For the text-containing cell, return its midpoint in (X, Y) coordinate format. 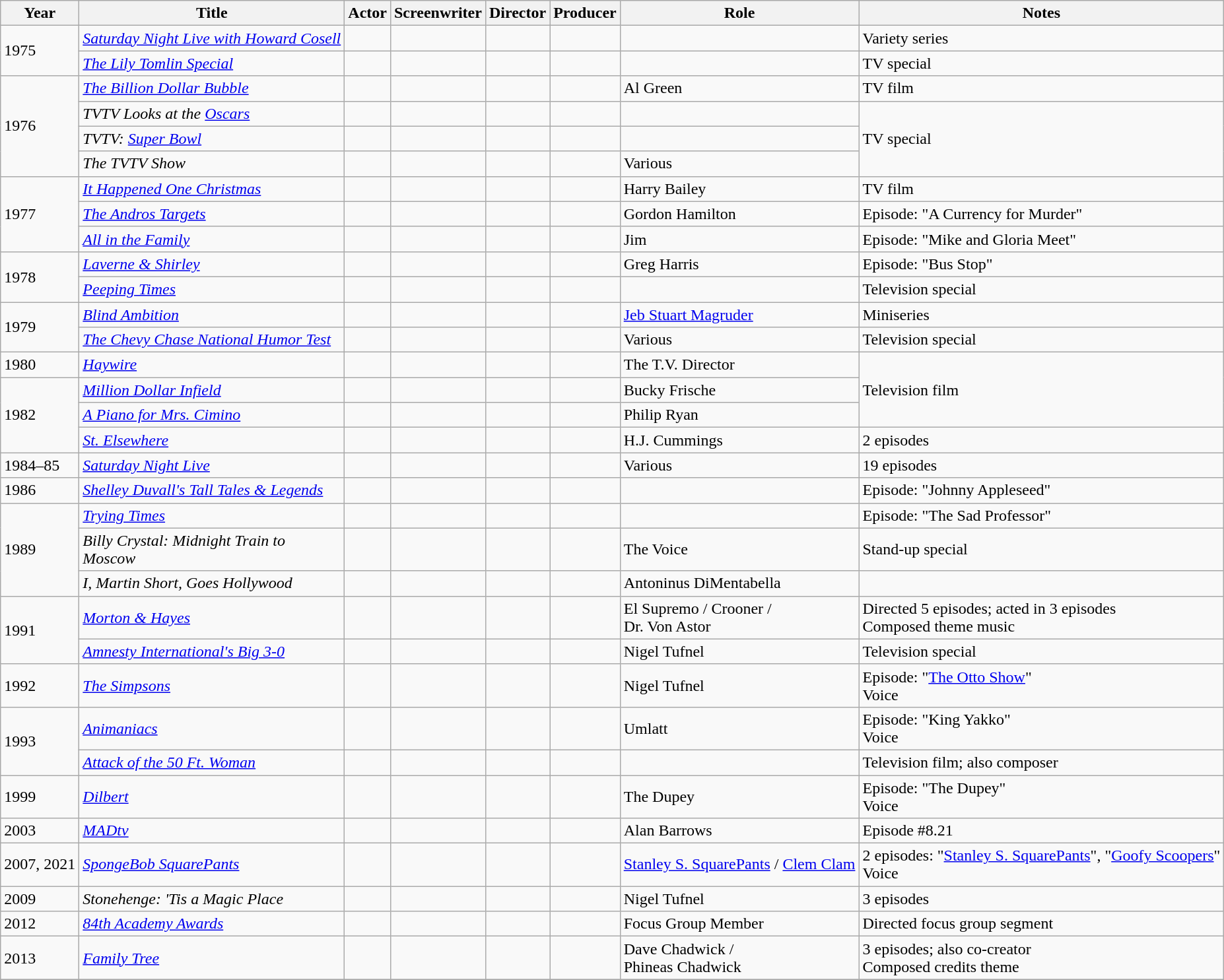
The Andros Targets (212, 214)
Morton & Hayes (212, 618)
1993 (40, 740)
TVTV: Super Bowl (212, 139)
Episode #8.21 (1042, 831)
Television film (1042, 390)
Episode: "King Yakko"Voice (1042, 729)
Dave Chadwick /Phineas Chadwick (739, 958)
Jeb Stuart Magruder (739, 315)
2013 (40, 958)
2012 (40, 924)
Television film; also composer (1042, 762)
1980 (40, 365)
Animaniacs (212, 729)
St. Elsewhere (212, 440)
The T.V. Director (739, 365)
3 episodes (1042, 899)
Umlatt (739, 729)
Alan Barrows (739, 831)
Saturday Night Live with Howard Cosell (212, 38)
Producer (585, 13)
Role (739, 13)
Screenwriter (438, 13)
84th Academy Awards (212, 924)
2003 (40, 831)
A Piano for Mrs. Cimino (212, 415)
19 episodes (1042, 465)
Title (212, 13)
Million Dollar Infield (212, 390)
Haywire (212, 365)
Variety series (1042, 38)
Family Tree (212, 958)
1975 (40, 51)
Shelley Duvall's Tall Tales & Legends (212, 490)
Amnesty International's Big 3-0 (212, 651)
Episode: "Mike and Gloria Meet" (1042, 239)
MADtv (212, 831)
Philip Ryan (739, 415)
Bucky Frische (739, 390)
Greg Harris (739, 264)
Year (40, 13)
Episode: "Johnny Appleseed" (1042, 490)
I, Martin Short, Goes Hollywood (212, 583)
Al Green (739, 88)
1978 (40, 277)
Peeping Times (212, 289)
1977 (40, 214)
1984–85 (40, 465)
SpongeBob SquarePants (212, 865)
The Dupey (739, 796)
Stonehenge: 'Tis a Magic Place (212, 899)
Actor (368, 13)
Miniseries (1042, 315)
Episode: "Bus Stop" (1042, 264)
El Supremo / Crooner /Dr. Von Astor (739, 618)
1986 (40, 490)
Gordon Hamilton (739, 214)
The Simpsons (212, 685)
Directed focus group segment (1042, 924)
1992 (40, 685)
2 episodes (1042, 440)
Stanley S. SquarePants / Clem Clam (739, 865)
Laverne & Shirley (212, 264)
Attack of the 50 Ft. Woman (212, 762)
3 episodes; also co-creatorComposed credits theme (1042, 958)
The Billion Dollar Bubble (212, 88)
Saturday Night Live (212, 465)
Billy Crystal: Midnight Train toMoscow (212, 549)
The Voice (739, 549)
Episode: "The Sad Professor" (1042, 515)
1976 (40, 126)
Dilbert (212, 796)
2009 (40, 899)
Blind Ambition (212, 315)
TVTV Looks at the Oscars (212, 114)
Focus Group Member (739, 924)
Episode: "A Currency for Murder" (1042, 214)
Jim (739, 239)
2 episodes: "Stanley S. SquarePants", "Goofy Scoopers"Voice (1042, 865)
The Lily Tomlin Special (212, 63)
Stand-up special (1042, 549)
1991 (40, 630)
Harry Bailey (739, 189)
Trying Times (212, 515)
The Chevy Chase National Humor Test (212, 340)
H.J. Cummings (739, 440)
Notes (1042, 13)
1989 (40, 549)
Antoninus DiMentabella (739, 583)
All in the Family (212, 239)
Episode: "The Dupey"Voice (1042, 796)
1979 (40, 327)
2007, 2021 (40, 865)
1982 (40, 415)
Director (518, 13)
Directed 5 episodes; acted in 3 episodesComposed theme music (1042, 618)
1999 (40, 796)
It Happened One Christmas (212, 189)
The TVTV Show (212, 164)
Episode: "The Otto Show"Voice (1042, 685)
